Scan for the cell matching the given text and deliver its (X, Y) coordinate at center. 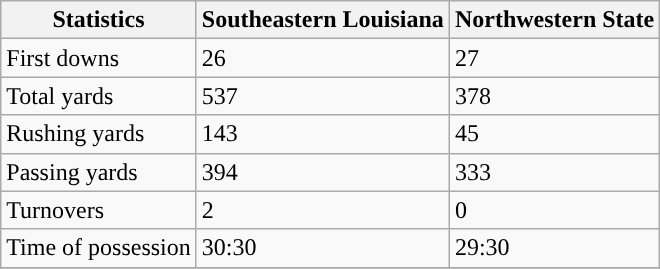
First downs (99, 58)
143 (322, 134)
27 (554, 58)
45 (554, 134)
0 (554, 210)
394 (322, 172)
29:30 (554, 248)
Passing yards (99, 172)
30:30 (322, 248)
537 (322, 96)
378 (554, 96)
Rushing yards (99, 134)
Southeastern Louisiana (322, 20)
Northwestern State (554, 20)
Time of possession (99, 248)
Turnovers (99, 210)
Statistics (99, 20)
2 (322, 210)
Total yards (99, 96)
26 (322, 58)
333 (554, 172)
